Capture the cell that displays the provided text and extract its [x, y] central coordinate. 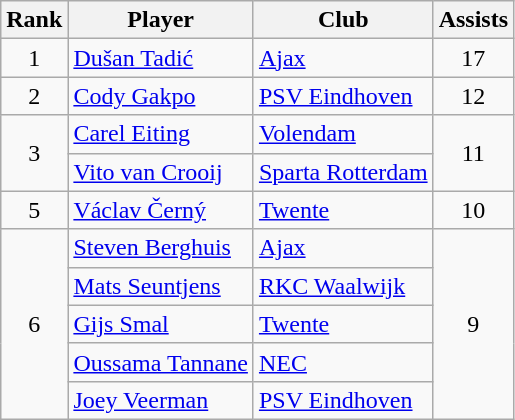
Rank [34, 20]
Václav Černý [161, 210]
Vito van Crooij [161, 172]
Player [161, 20]
10 [473, 210]
17 [473, 58]
Cody Gakpo [161, 96]
NEC [343, 362]
2 [34, 96]
12 [473, 96]
Carel Eiting [161, 134]
Assists [473, 20]
5 [34, 210]
Sparta Rotterdam [343, 172]
9 [473, 324]
Dušan Tadić [161, 58]
Gijs Smal [161, 324]
6 [34, 324]
Club [343, 20]
11 [473, 153]
RKC Waalwijk [343, 286]
3 [34, 153]
Volendam [343, 134]
Oussama Tannane [161, 362]
Joey Veerman [161, 400]
1 [34, 58]
Steven Berghuis [161, 248]
Mats Seuntjens [161, 286]
